From the cell containing the given text, extract its center point as (X, Y) coordinate. 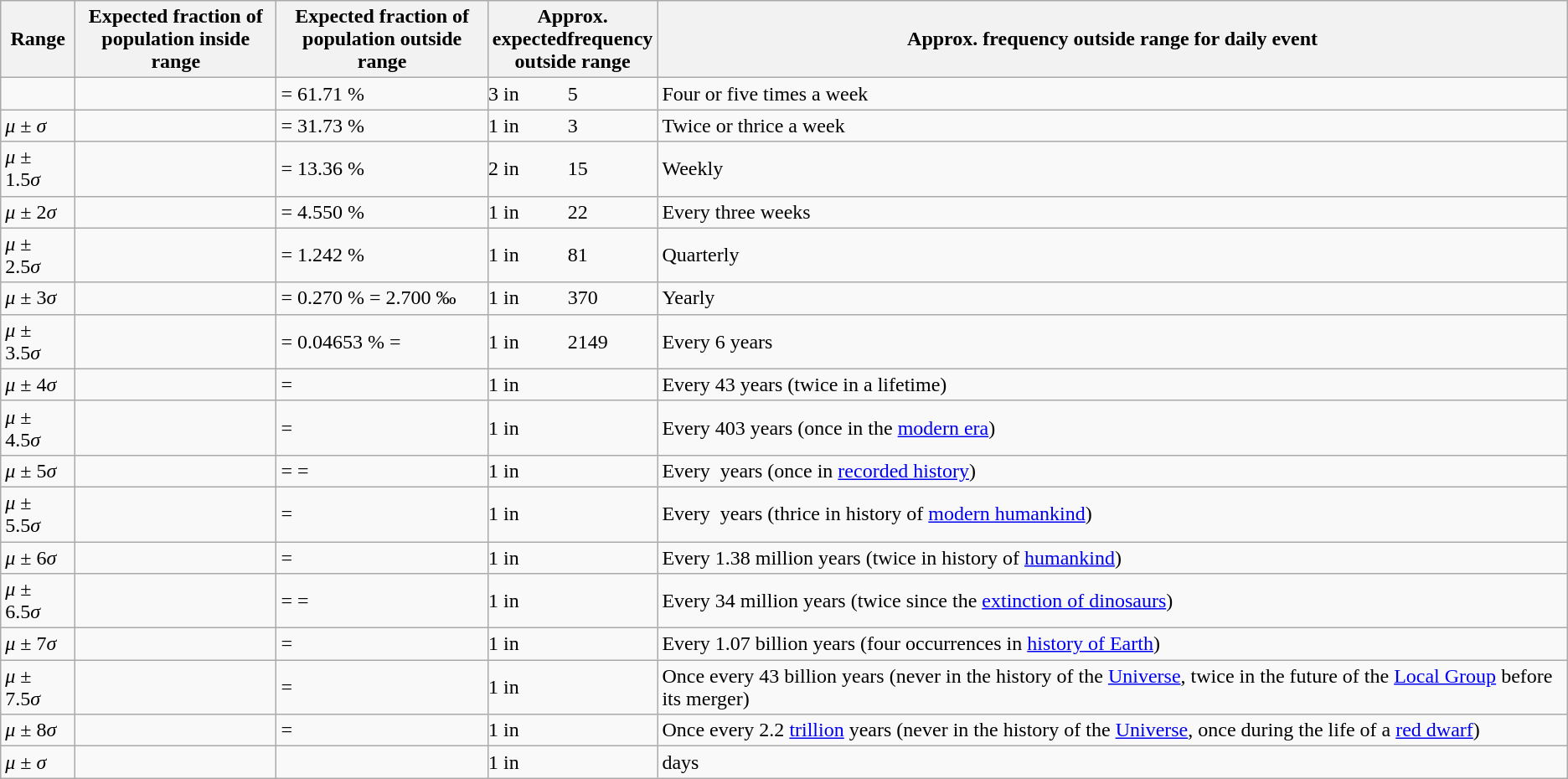
370 (613, 298)
Expected fraction ofpopulation outside range (382, 39)
μ ± 5σ (39, 471)
Every 1.07 billion years (four occurrences in history of Earth) (1112, 644)
μ ± 2.5σ (39, 255)
Expected fraction ofpopulation inside range (176, 39)
= 61.71 % (382, 94)
Every 6 years (1112, 342)
Twice or thrice a week (1112, 126)
μ ± 6σ (39, 557)
Quarterly (1112, 255)
μ ± 4σ (39, 384)
Range (39, 39)
Every 34 million years (twice since the extinction of dinosaurs) (1112, 601)
81 (613, 255)
μ ± 3σ (39, 298)
μ ± 7.5σ (39, 687)
μ ± 8σ (39, 730)
= 0.270 % = 2.700 ‰ (382, 298)
= 0.04653 % = (382, 342)
22 (613, 212)
Once every 2.2 trillion years (never in the history of the Universe, once during the life of a red dwarf) (1112, 730)
3 in (528, 94)
= 31.73 % (382, 126)
μ ± 7σ (39, 644)
15 (613, 169)
Approx. expectedfrequency outside range (573, 39)
Every years (once in recorded history) (1112, 471)
= 1.242 % (382, 255)
Yearly (1112, 298)
2149 (613, 342)
μ ± 4.5σ (39, 427)
μ ± 5.5σ (39, 514)
μ ± 2σ (39, 212)
Every 43 years (twice in a lifetime) (1112, 384)
5 (613, 94)
2 in (528, 169)
Approx. frequency outside range for daily event (1112, 39)
μ ± 3.5σ (39, 342)
Every 403 years (once in the modern era) (1112, 427)
3 (613, 126)
Once every 43 billion years (never in the history of the Universe, twice in the future of the Local Group before its merger) (1112, 687)
Weekly (1112, 169)
days (1112, 762)
= 13.36 % (382, 169)
Every 1.38 million years (twice in history of humankind) (1112, 557)
Four or five times a week (1112, 94)
Every three weeks (1112, 212)
μ ± 6.5σ (39, 601)
Every years (thrice in history of modern humankind) (1112, 514)
μ ± 1.5σ (39, 169)
= 4.550 % (382, 212)
